Search for the cell housing the specified text and yield its [X, Y] center coordinate. 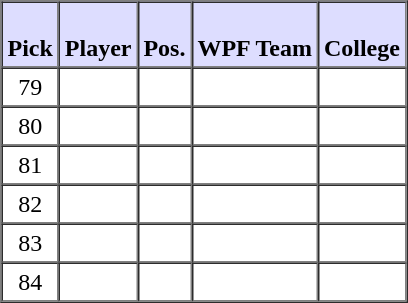
79 [30, 88]
College [362, 35]
82 [30, 204]
80 [30, 126]
Pos. [164, 35]
WPF Team [254, 35]
Player [98, 35]
83 [30, 244]
Pick [30, 35]
84 [30, 282]
81 [30, 166]
